Provide the [X, Y] coordinate of the cell's center where the given text is located.  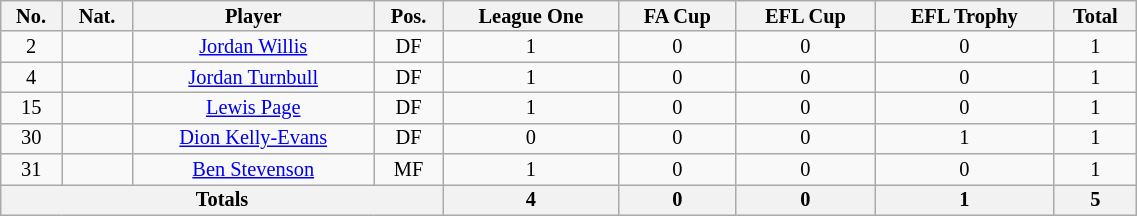
Lewis Page [254, 108]
15 [32, 108]
EFL Trophy [964, 16]
MF [408, 170]
EFL Cup [806, 16]
Totals [222, 200]
Nat. [98, 16]
31 [32, 170]
Dion Kelly-Evans [254, 138]
League One [530, 16]
FA Cup [678, 16]
Ben Stevenson [254, 170]
2 [32, 46]
No. [32, 16]
Total [1096, 16]
Jordan Willis [254, 46]
30 [32, 138]
Player [254, 16]
5 [1096, 200]
Jordan Turnbull [254, 78]
Pos. [408, 16]
